Extract the [X, Y] coordinate from the center of the cell holding the provided text.  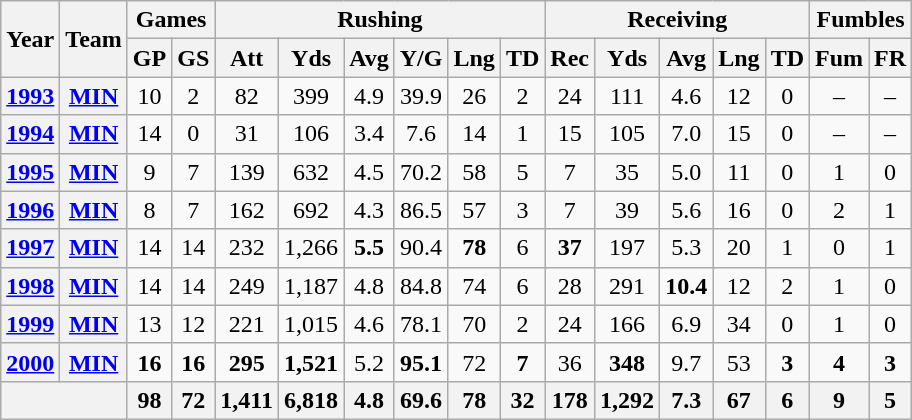
10 [149, 96]
4.5 [370, 172]
106 [312, 134]
Year [30, 39]
69.6 [421, 400]
10.4 [686, 286]
Team [94, 39]
5.3 [686, 248]
11 [739, 172]
6.9 [686, 324]
4 [840, 362]
39 [628, 210]
28 [570, 286]
Att [247, 58]
32 [522, 400]
36 [570, 362]
1,521 [312, 362]
Games [170, 20]
67 [739, 400]
1999 [30, 324]
221 [247, 324]
8 [149, 210]
9.7 [686, 362]
Rushing [380, 20]
20 [739, 248]
7.3 [686, 400]
86.5 [421, 210]
632 [312, 172]
13 [149, 324]
295 [247, 362]
139 [247, 172]
39.9 [421, 96]
5.2 [370, 362]
105 [628, 134]
1,015 [312, 324]
70.2 [421, 172]
90.4 [421, 248]
FR [890, 58]
95.1 [421, 362]
26 [474, 96]
5.0 [686, 172]
82 [247, 96]
34 [739, 324]
Receiving [678, 20]
GP [149, 58]
6,818 [312, 400]
5.6 [686, 210]
1,411 [247, 400]
Rec [570, 58]
Y/G [421, 58]
178 [570, 400]
58 [474, 172]
166 [628, 324]
399 [312, 96]
232 [247, 248]
31 [247, 134]
5.5 [370, 248]
4.9 [370, 96]
Fum [840, 58]
1998 [30, 286]
1,292 [628, 400]
1995 [30, 172]
1996 [30, 210]
197 [628, 248]
35 [628, 172]
1,266 [312, 248]
1993 [30, 96]
348 [628, 362]
37 [570, 248]
GS [194, 58]
7.0 [686, 134]
4.3 [370, 210]
70 [474, 324]
74 [474, 286]
53 [739, 362]
111 [628, 96]
3.4 [370, 134]
Fumbles [861, 20]
162 [247, 210]
1994 [30, 134]
7.6 [421, 134]
78.1 [421, 324]
2000 [30, 362]
1997 [30, 248]
84.8 [421, 286]
98 [149, 400]
291 [628, 286]
692 [312, 210]
1,187 [312, 286]
249 [247, 286]
57 [474, 210]
